Locate the cell with the specified text and output its (X, Y) center coordinate. 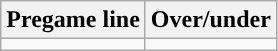
Over/under (210, 20)
Pregame line (74, 20)
